Return the (x, y) coordinate for the center point of the cell that contains the specified text.  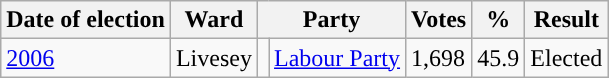
Livesey (214, 58)
% (498, 20)
Date of election (86, 20)
Party (331, 20)
Votes (439, 20)
Labour Party (338, 58)
Ward (214, 20)
Result (566, 20)
Elected (566, 58)
1,698 (439, 58)
2006 (86, 58)
45.9 (498, 58)
